Capture the cell that displays the provided text and extract its [x, y] central coordinate. 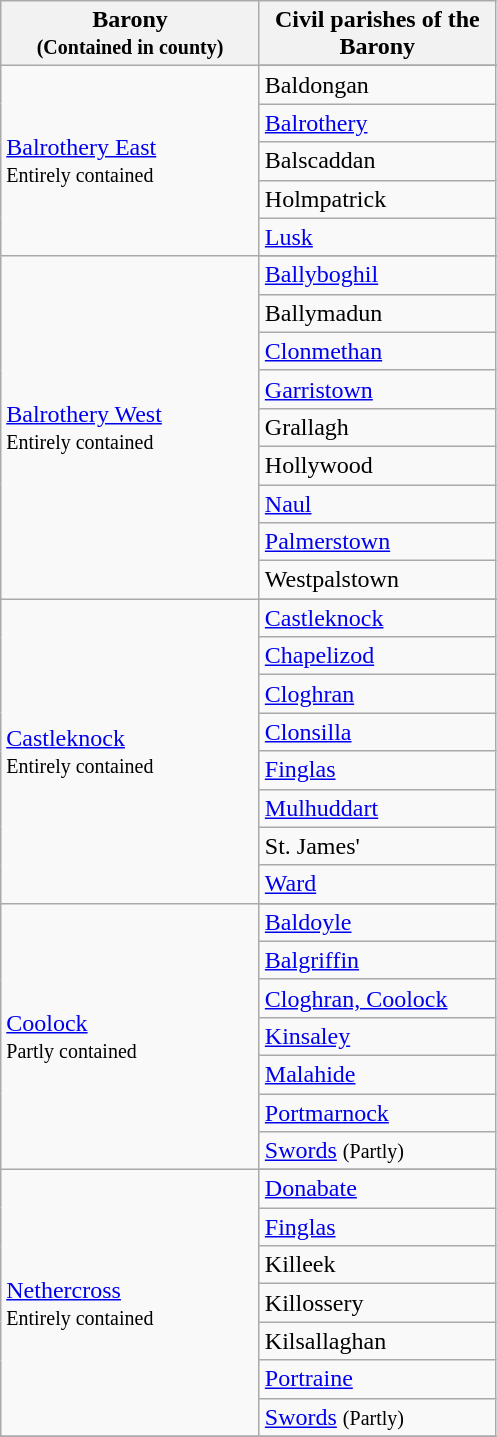
Hollywood [377, 465]
Cloghran, Coolock [377, 998]
Westpalstown [377, 580]
Palmerstown [377, 542]
Civil parishes of the Barony [377, 34]
Balrothery [377, 123]
Balrothery WestEntirely contained [130, 428]
St. James' [377, 846]
Barony(Contained in county) [130, 34]
Portmarnock [377, 1113]
Kinsaley [377, 1036]
Ward [377, 884]
Clonmethan [377, 351]
Killossery [377, 1303]
NethercrossEntirely contained [130, 1303]
Chapelizod [377, 656]
Kilsallaghan [377, 1341]
Cloghran [377, 694]
Baldongan [377, 85]
Garristown [377, 389]
Naul [377, 503]
Grallagh [377, 427]
Balgriffin [377, 960]
CoolockPartly contained [130, 1036]
Balscaddan [377, 161]
CastleknockEntirely contained [130, 751]
Balrothery EastEntirely contained [130, 161]
Baldoyle [377, 922]
Portraine [377, 1379]
Mulhuddart [377, 808]
Lusk [377, 237]
Malahide [377, 1074]
Killeek [377, 1265]
Clonsilla [377, 732]
Ballymadun [377, 313]
Holmpatrick [377, 199]
Ballyboghil [377, 275]
Donabate [377, 1189]
Castleknock [377, 618]
